Search for the cell housing the specified text and yield its [x, y] center coordinate. 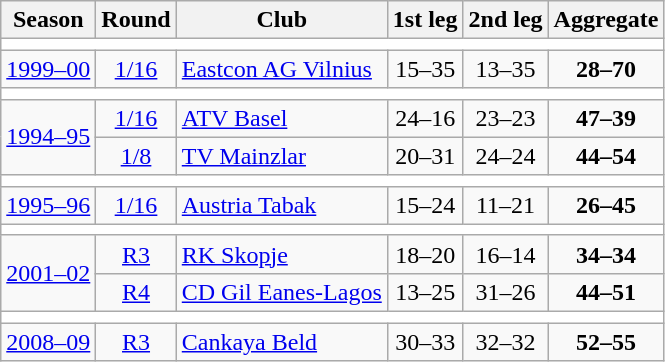
2008–09 [48, 341]
1999–00 [48, 69]
20–31 [425, 156]
CD Gil Eanes-Lagos [282, 292]
Eastcon AG Vilnius [282, 69]
Club [282, 20]
18–20 [425, 254]
RK Skopje [282, 254]
24–24 [506, 156]
ATV Basel [282, 118]
44–54 [606, 156]
Aggregate [606, 20]
15–35 [425, 69]
47–39 [606, 118]
TV Mainzlar [282, 156]
26–45 [606, 205]
1994–95 [48, 137]
24–16 [425, 118]
23–23 [506, 118]
1/8 [136, 156]
16–14 [506, 254]
1995–96 [48, 205]
Season [48, 20]
13–25 [425, 292]
13–35 [506, 69]
31–26 [506, 292]
11–21 [506, 205]
2001–02 [48, 273]
28–70 [606, 69]
44–51 [606, 292]
34–34 [606, 254]
15–24 [425, 205]
1st leg [425, 20]
Round [136, 20]
R4 [136, 292]
30–33 [425, 341]
52–55 [606, 341]
32–32 [506, 341]
2nd leg [506, 20]
Austria Tabak [282, 205]
Cankaya Beld [282, 341]
